Find where the given text appears and provide that cell's center as (X, Y) coordinate. 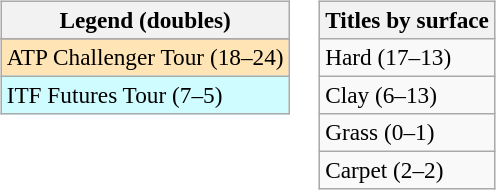
ATP Challenger Tour (18–24) (145, 57)
Carpet (2–2) (408, 171)
Titles by surface (408, 20)
Hard (17–13) (408, 57)
Grass (0–1) (408, 133)
Legend (doubles) (145, 20)
Clay (6–13) (408, 95)
ITF Futures Tour (7–5) (145, 95)
